Return [X, Y] of the center of cell containing provided text 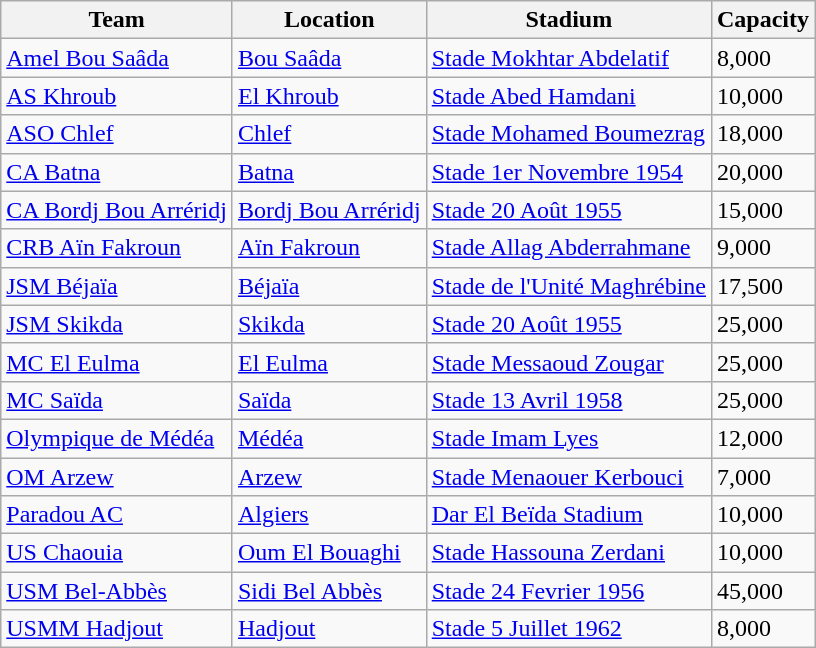
OM Arzew [117, 477]
Team [117, 20]
Aïn Fakroun [329, 248]
CRB Aïn Fakroun [117, 248]
Stade de l'Unité Maghrébine [568, 286]
Médéa [329, 438]
Olympique de Médéa [117, 438]
CA Batna [117, 172]
Stade Mohamed Boumezrag [568, 134]
ASO Chlef [117, 134]
Stade Messaoud Zougar [568, 362]
Béjaïa [329, 286]
Batna [329, 172]
Dar El Beïda Stadium [568, 515]
Skikda [329, 324]
Location [329, 20]
Stade Mokhtar Abdelatif [568, 58]
Hadjout [329, 629]
Paradou AC [117, 515]
Stade 24 Fevrier 1956 [568, 591]
Chlef [329, 134]
MC Saïda [117, 400]
Oum El Bouaghi [329, 553]
Amel Bou Saâda [117, 58]
7,000 [762, 477]
Stade Allag Abderrahmane [568, 248]
MC El Eulma [117, 362]
Stade 13 Avril 1958 [568, 400]
Stade Menaouer Kerbouci [568, 477]
Algiers [329, 515]
US Chaouia [117, 553]
Stade 1er Novembre 1954 [568, 172]
AS Khroub [117, 96]
Bou Saâda [329, 58]
El Khroub [329, 96]
Sidi Bel Abbès [329, 591]
USM Bel-Abbès [117, 591]
Stade 5 Juillet 1962 [568, 629]
El Eulma [329, 362]
Capacity [762, 20]
Arzew [329, 477]
CA Bordj Bou Arréridj [117, 210]
Stade Imam Lyes [568, 438]
9,000 [762, 248]
18,000 [762, 134]
Stade Hassouna Zerdani [568, 553]
15,000 [762, 210]
Stade Abed Hamdani [568, 96]
JSM Skikda [117, 324]
12,000 [762, 438]
17,500 [762, 286]
20,000 [762, 172]
45,000 [762, 591]
Stadium [568, 20]
JSM Béjaïa [117, 286]
Saïda [329, 400]
USMM Hadjout [117, 629]
Bordj Bou Arréridj [329, 210]
